Output the [x, y] coordinate of the center of the cell containing the given text.  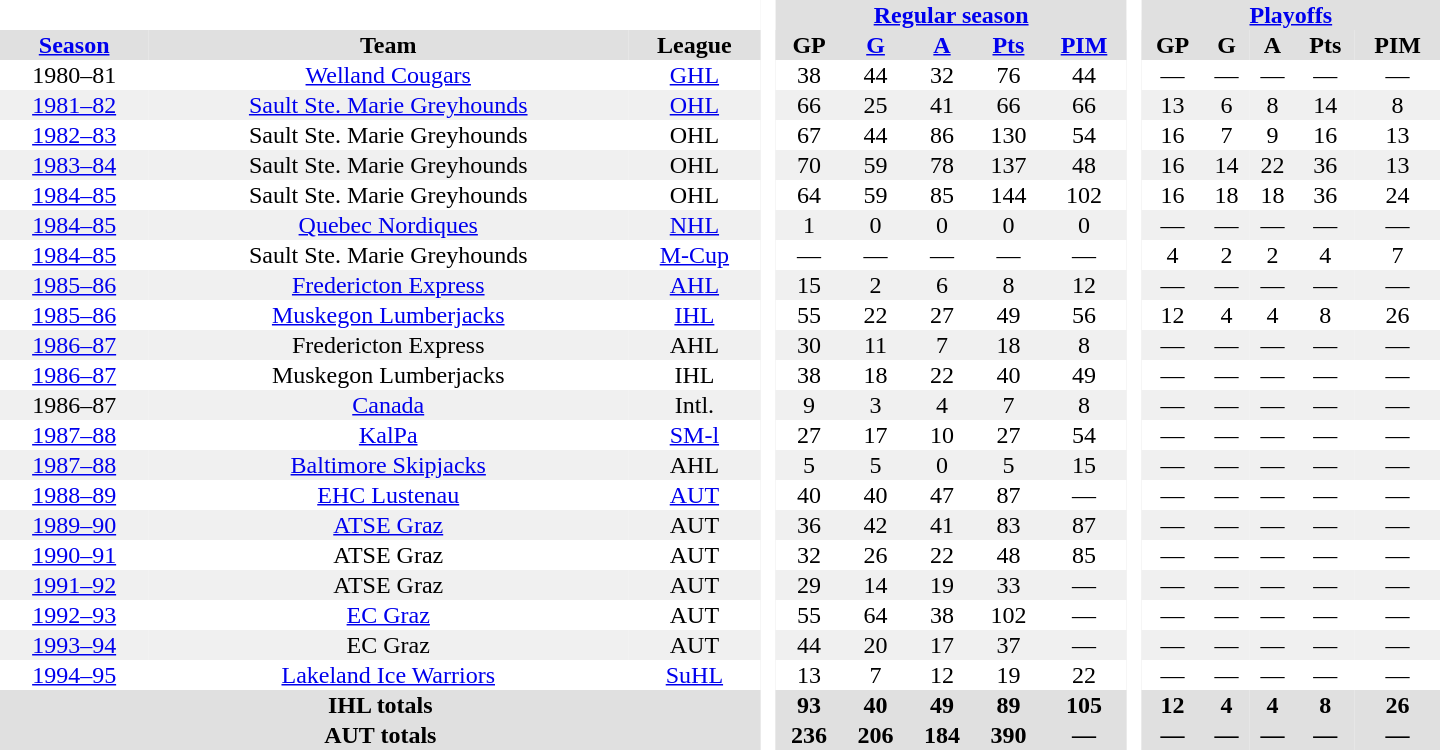
Quebec Nordiques [388, 225]
236 [809, 735]
20 [875, 645]
Team [388, 45]
89 [1008, 705]
M-Cup [694, 255]
Regular season [951, 15]
76 [1008, 75]
29 [809, 585]
Season [74, 45]
86 [942, 135]
1991–92 [74, 585]
10 [942, 435]
1982–83 [74, 135]
Playoffs [1291, 15]
390 [1008, 735]
130 [1008, 135]
IHL totals [380, 705]
Baltimore Skipjacks [388, 465]
SuHL [694, 675]
105 [1084, 705]
83 [1008, 525]
SM-l [694, 435]
Intl. [694, 405]
37 [1008, 645]
1990–91 [74, 555]
56 [1084, 315]
Lakeland Ice Warriors [388, 675]
30 [809, 345]
137 [1008, 165]
1993–94 [74, 645]
AUT totals [380, 735]
1981–82 [74, 105]
Welland Cougars [388, 75]
11 [875, 345]
EHC Lustenau [388, 495]
Canada [388, 405]
67 [809, 135]
93 [809, 705]
League [694, 45]
1980–81 [74, 75]
78 [942, 165]
47 [942, 495]
70 [809, 165]
1994–95 [74, 675]
42 [875, 525]
1992–93 [74, 615]
3 [875, 405]
25 [875, 105]
206 [875, 735]
184 [942, 735]
KalPa [388, 435]
1983–84 [74, 165]
33 [1008, 585]
GHL [694, 75]
144 [1008, 195]
24 [1398, 195]
1988–89 [74, 495]
1989–90 [74, 525]
NHL [694, 225]
1 [809, 225]
